Locate the cell with the specified text and output its [X, Y] center coordinate. 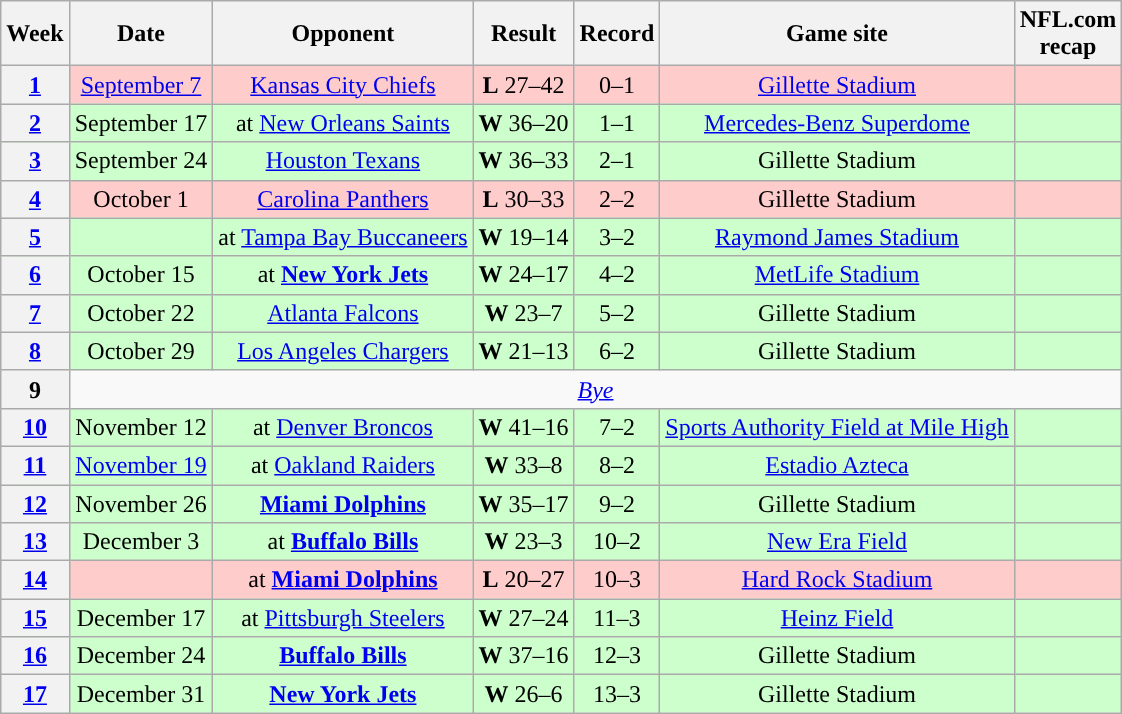
11–3 [617, 618]
November 26 [141, 503]
at New York Jets [343, 275]
2–2 [617, 199]
10–2 [617, 542]
New Era Field [837, 542]
1 [35, 85]
7 [35, 313]
Sports Authority Field at Mile High [837, 427]
at Pittsburgh Steelers [343, 618]
2–1 [617, 161]
Week [35, 34]
W 33–8 [524, 465]
W 35–17 [524, 503]
13–3 [617, 694]
7–2 [617, 427]
Raymond James Stadium [837, 237]
L 20–27 [524, 580]
December 31 [141, 694]
13 [35, 542]
at New Orleans Saints [343, 123]
W 36–20 [524, 123]
New York Jets [343, 694]
September 24 [141, 161]
W 23–3 [524, 542]
Houston Texans [343, 161]
14 [35, 580]
MetLife Stadium [837, 275]
December 3 [141, 542]
at Buffalo Bills [343, 542]
2 [35, 123]
W 36–33 [524, 161]
Estadio Azteca [837, 465]
3 [35, 161]
October 29 [141, 351]
Hard Rock Stadium [837, 580]
Record [617, 34]
4 [35, 199]
at Miami Dolphins [343, 580]
Game site [837, 34]
8 [35, 351]
Miami Dolphins [343, 503]
0–1 [617, 85]
December 24 [141, 656]
Kansas City Chiefs [343, 85]
Atlanta Falcons [343, 313]
Opponent [343, 34]
at Denver Broncos [343, 427]
NFL.comrecap [1068, 34]
Carolina Panthers [343, 199]
W 19–14 [524, 237]
at Oakland Raiders [343, 465]
9 [35, 389]
September 17 [141, 123]
W 26–6 [524, 694]
3–2 [617, 237]
10–3 [617, 580]
6–2 [617, 351]
at Tampa Bay Buccaneers [343, 237]
8–2 [617, 465]
15 [35, 618]
17 [35, 694]
Heinz Field [837, 618]
L 30–33 [524, 199]
W 24–17 [524, 275]
W 21–13 [524, 351]
November 12 [141, 427]
W 37–16 [524, 656]
5 [35, 237]
Mercedes-Benz Superdome [837, 123]
10 [35, 427]
6 [35, 275]
9–2 [617, 503]
September 7 [141, 85]
November 19 [141, 465]
16 [35, 656]
12–3 [617, 656]
Buffalo Bills [343, 656]
Date [141, 34]
December 17 [141, 618]
5–2 [617, 313]
12 [35, 503]
W 23–7 [524, 313]
October 1 [141, 199]
L 27–42 [524, 85]
W 41–16 [524, 427]
Bye [596, 389]
11 [35, 465]
W 27–24 [524, 618]
October 15 [141, 275]
October 22 [141, 313]
Los Angeles Chargers [343, 351]
4–2 [617, 275]
Result [524, 34]
1–1 [617, 123]
